Scan for the cell matching the given text and deliver its (x, y) coordinate at center. 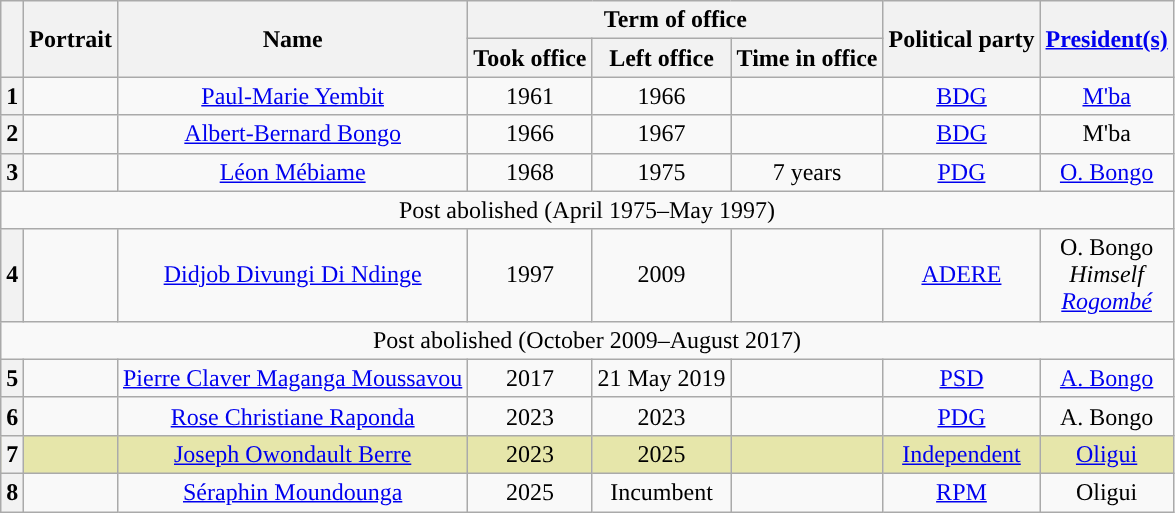
2 (12, 134)
Portrait (71, 39)
Séraphin Moundounga (292, 492)
Independent (962, 454)
Term of office (676, 20)
3 (12, 172)
Post abolished (October 2009–August 2017) (588, 340)
1975 (662, 172)
Political party (962, 39)
2017 (530, 378)
Albert-Bernard Bongo (292, 134)
Rose Christiane Raponda (292, 416)
5 (12, 378)
Took office (530, 58)
O. BongoHimselfRogombé (1106, 275)
8 (12, 492)
1997 (530, 275)
Left office (662, 58)
1 (12, 96)
2009 (662, 275)
RPM (962, 492)
President(s) (1106, 39)
Time in office (807, 58)
7 years (807, 172)
1968 (530, 172)
O. Bongo (1106, 172)
6 (12, 416)
Name (292, 39)
Pierre Claver Maganga Moussavou (292, 378)
Post abolished (April 1975–May 1997) (588, 210)
7 (12, 454)
4 (12, 275)
Paul-Marie Yembit (292, 96)
Didjob Divungi Di Ndinge (292, 275)
Léon Mébiame (292, 172)
PSD (962, 378)
Incumbent (662, 492)
1961 (530, 96)
ADERE (962, 275)
1967 (662, 134)
21 May 2019 (662, 378)
Joseph Owondault Berre (292, 454)
